Pinpoint the cell where the given text exists, returning its [x, y] midpoint coordinate. 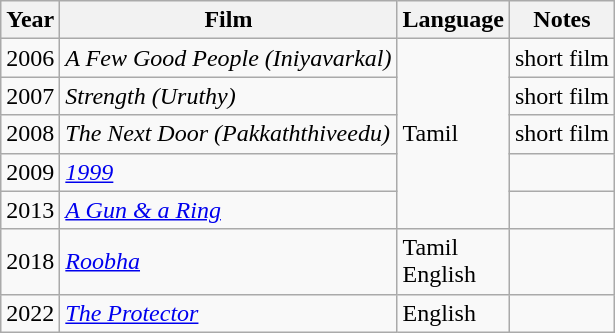
A Gun & a Ring [228, 210]
1999 [228, 172]
2009 [30, 172]
2007 [30, 96]
2006 [30, 58]
2008 [30, 134]
A Few Good People (Iniyavarkal) [228, 58]
Language [453, 20]
The Protector [228, 313]
Year [30, 20]
Roobha [228, 262]
Film [228, 20]
English [453, 313]
TamilEnglish [453, 262]
2018 [30, 262]
Strength (Uruthy) [228, 96]
The Next Door (Pakkaththiveedu) [228, 134]
2022 [30, 313]
2013 [30, 210]
Tamil [453, 134]
Notes [562, 20]
